Capture the cell that displays the provided text and extract its [X, Y] central coordinate. 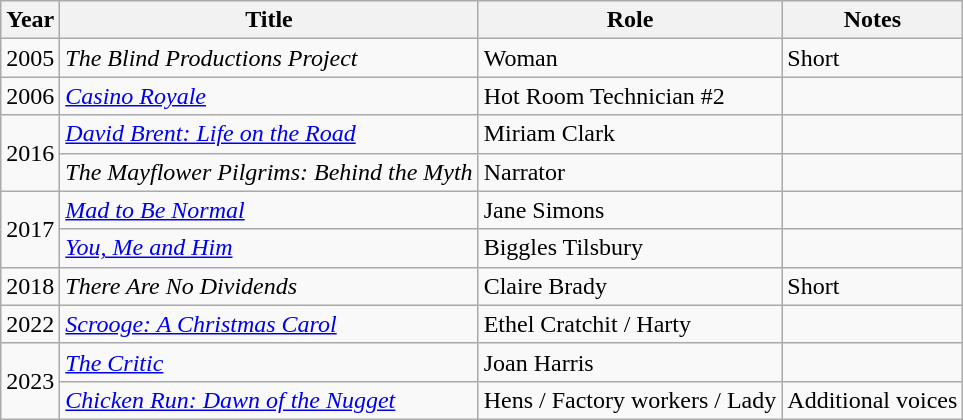
The Mayflower Pilgrims: Behind the Myth [269, 172]
Hot Room Technician #2 [630, 96]
The Critic [269, 362]
David Brent: Life on the Road [269, 134]
Woman [630, 58]
Joan Harris [630, 362]
Notes [872, 20]
Jane Simons [630, 210]
There Are No Dividends [269, 286]
Scrooge: A Christmas Carol [269, 324]
Claire Brady [630, 286]
2022 [30, 324]
Mad to Be Normal [269, 210]
Miriam Clark [630, 134]
2005 [30, 58]
Role [630, 20]
2018 [30, 286]
Narrator [630, 172]
2017 [30, 229]
Hens / Factory workers / Lady [630, 400]
2016 [30, 153]
The Blind Productions Project [269, 58]
2006 [30, 96]
Ethel Cratchit / Harty [630, 324]
Additional voices [872, 400]
Title [269, 20]
Biggles Tilsbury [630, 248]
Chicken Run: Dawn of the Nugget [269, 400]
You, Me and Him [269, 248]
2023 [30, 381]
Casino Royale [269, 96]
Year [30, 20]
